From the cell containing the given text, extract its center point as (x, y) coordinate. 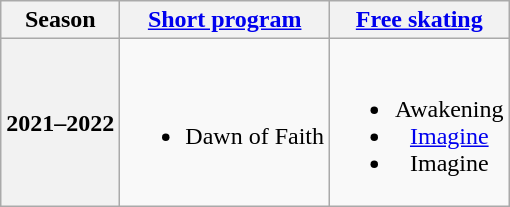
Short program (225, 20)
AwakeningImagineImagine (420, 122)
Dawn of Faith (225, 122)
2021–2022 (60, 122)
Free skating (420, 20)
Season (60, 20)
